Identify which cell holds the provided text, then report its (x, y) central coordinate. 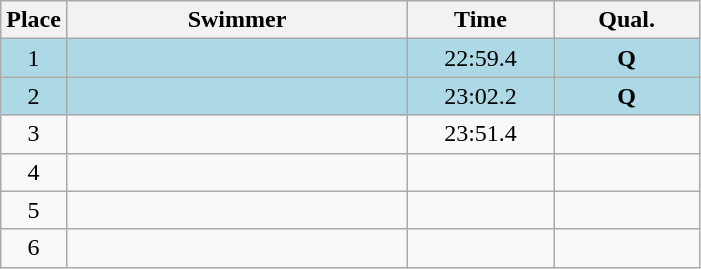
5 (34, 210)
6 (34, 248)
Qual. (627, 20)
Swimmer (236, 20)
Time (481, 20)
4 (34, 172)
1 (34, 58)
23:51.4 (481, 134)
23:02.2 (481, 96)
Place (34, 20)
3 (34, 134)
22:59.4 (481, 58)
2 (34, 96)
